For the text-containing cell, return its midpoint in [X, Y] coordinate format. 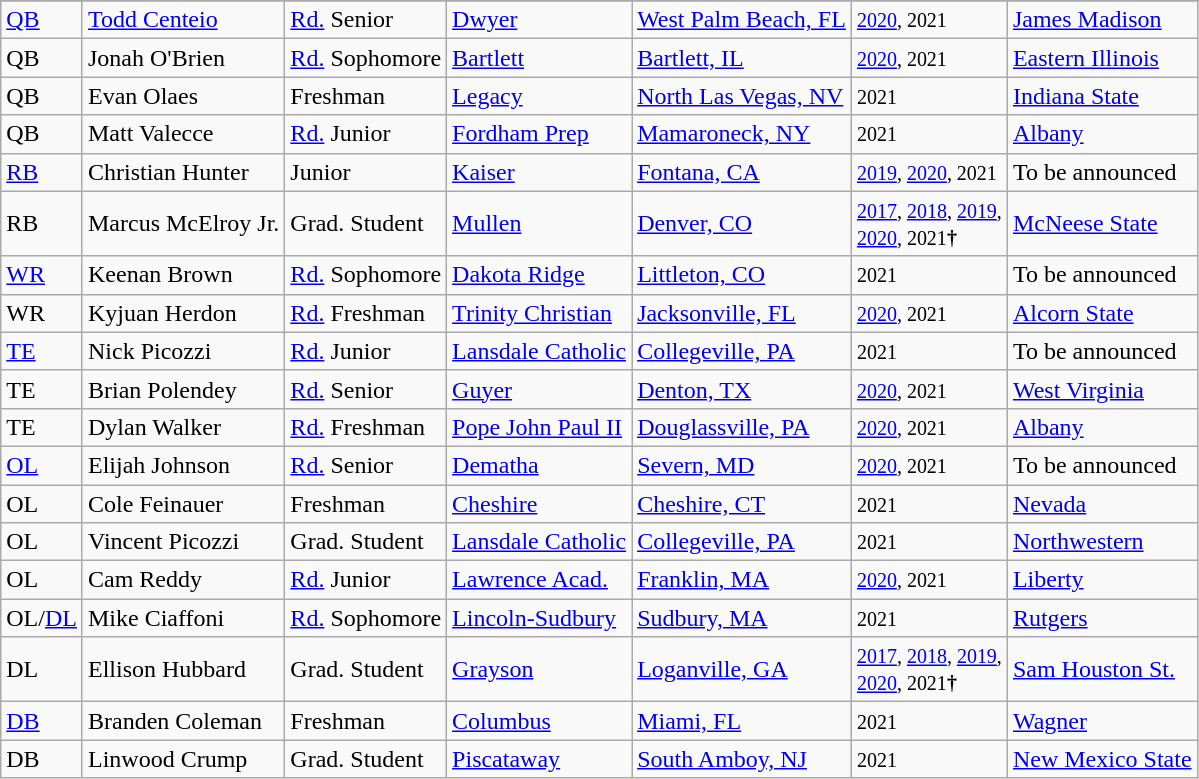
Trinity Christian [540, 313]
OL/DL [42, 618]
Kaiser [540, 172]
Christian Hunter [183, 172]
Miami, FL [742, 721]
Vincent Picozzi [183, 542]
Liberty [1102, 580]
Northwestern [1102, 542]
Guyer [540, 389]
Bartlett, IL [742, 58]
Nevada [1102, 503]
Piscataway [540, 759]
Evan Olaes [183, 96]
Branden Coleman [183, 721]
Linwood Crump [183, 759]
West Palm Beach, FL [742, 20]
Kyjuan Herdon [183, 313]
Dylan Walker [183, 427]
Alcorn State [1102, 313]
Douglassville, PA [742, 427]
Elijah Johnson [183, 465]
Mullen [540, 224]
McNeese State [1102, 224]
Legacy [540, 96]
Franklin, MA [742, 580]
Fordham Prep [540, 134]
DL [42, 670]
Indiana State [1102, 96]
Matt Valecce [183, 134]
Severn, MD [742, 465]
Cheshire, CT [742, 503]
Grayson [540, 670]
Fontana, CA [742, 172]
North Las Vegas, NV [742, 96]
Cheshire [540, 503]
Bartlett [540, 58]
Columbus [540, 721]
Cole Feinauer [183, 503]
Dakota Ridge [540, 275]
Junior [366, 172]
Eastern Illinois [1102, 58]
Lincoln-Sudbury [540, 618]
Nick Picozzi [183, 351]
Jacksonville, FL [742, 313]
Keenan Brown [183, 275]
Todd Centeio [183, 20]
Denton, TX [742, 389]
Jonah O'Brien [183, 58]
James Madison [1102, 20]
South Amboy, NJ [742, 759]
Rutgers [1102, 618]
Pope John Paul II [540, 427]
West Virginia [1102, 389]
Sudbury, MA [742, 618]
Marcus McElroy Jr. [183, 224]
New Mexico State [1102, 759]
Mike Ciaffoni [183, 618]
Dwyer [540, 20]
Ellison Hubbard [183, 670]
Mamaroneck, NY [742, 134]
Cam Reddy [183, 580]
Dematha [540, 465]
Lawrence Acad. [540, 580]
Loganville, GA [742, 670]
Brian Polendey [183, 389]
2019, 2020, 2021 [929, 172]
Sam Houston St. [1102, 670]
Denver, CO [742, 224]
Wagner [1102, 721]
Littleton, CO [742, 275]
